Search for the cell housing the specified text and yield its [x, y] center coordinate. 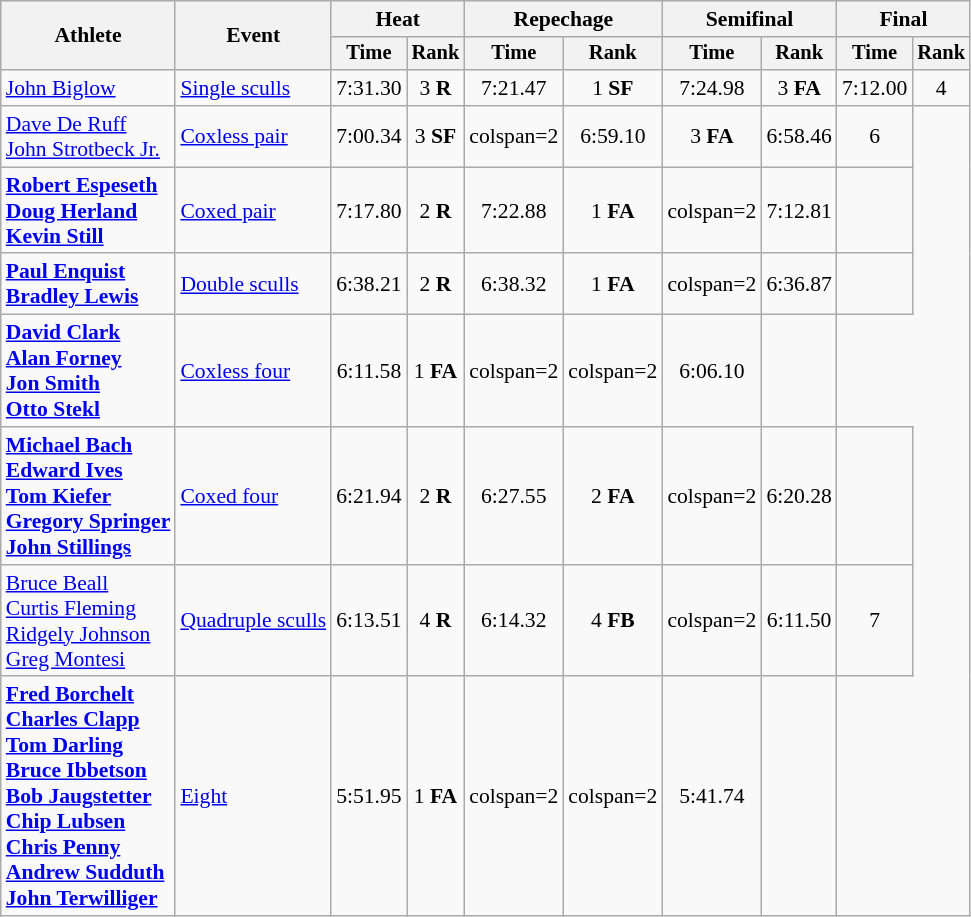
Michael BachEdward IvesTom KieferGregory SpringerJohn Stillings [88, 496]
7:31.30 [368, 88]
6:27.55 [514, 496]
Event [253, 36]
6:36.87 [798, 284]
Athlete [88, 36]
6 [874, 136]
Dave De RuffJohn Strotbeck Jr. [88, 136]
4 FB [612, 621]
6:58.46 [798, 136]
7:12.00 [874, 88]
7:12.81 [798, 210]
6:11.50 [798, 621]
3 R [436, 88]
Paul EnquistBradley Lewis [88, 284]
7 [874, 621]
Coxless four [253, 371]
Single sculls [253, 88]
7:17.80 [368, 210]
4 R [436, 621]
5:41.74 [712, 797]
6:11.58 [368, 371]
7:21.47 [514, 88]
Coxed pair [253, 210]
Fred BorcheltCharles ClappTom DarlingBruce IbbetsonBob JaugstetterChip LubsenChris PennyAndrew SudduthJohn Terwilliger [88, 797]
6:21.94 [368, 496]
6:59.10 [612, 136]
Eight [253, 797]
7:24.98 [712, 88]
Coxless pair [253, 136]
Quadruple sculls [253, 621]
3 SF [436, 136]
6:38.21 [368, 284]
1 SF [612, 88]
Semifinal [750, 19]
John Biglow [88, 88]
Repechage [563, 19]
7:22.88 [514, 210]
6:13.51 [368, 621]
Coxed four [253, 496]
Heat [398, 19]
Bruce BeallCurtis FlemingRidgely JohnsonGreg Montesi [88, 621]
4 [941, 88]
7:00.34 [368, 136]
Robert EspesethDoug HerlandKevin Still [88, 210]
Double sculls [253, 284]
5:51.95 [368, 797]
6:38.32 [514, 284]
David ClarkAlan ForneyJon SmithOtto Stekl [88, 371]
6:06.10 [712, 371]
Final [904, 19]
6:14.32 [514, 621]
6:20.28 [798, 496]
2 FA [612, 496]
